From the cell containing the given text, extract its center point as (x, y) coordinate. 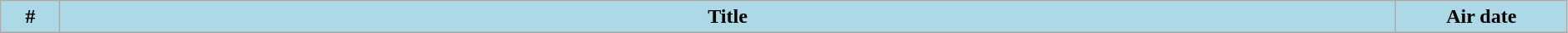
# (30, 17)
Air date (1481, 17)
Title (728, 17)
